Search for the cell housing the specified text and yield its (x, y) center coordinate. 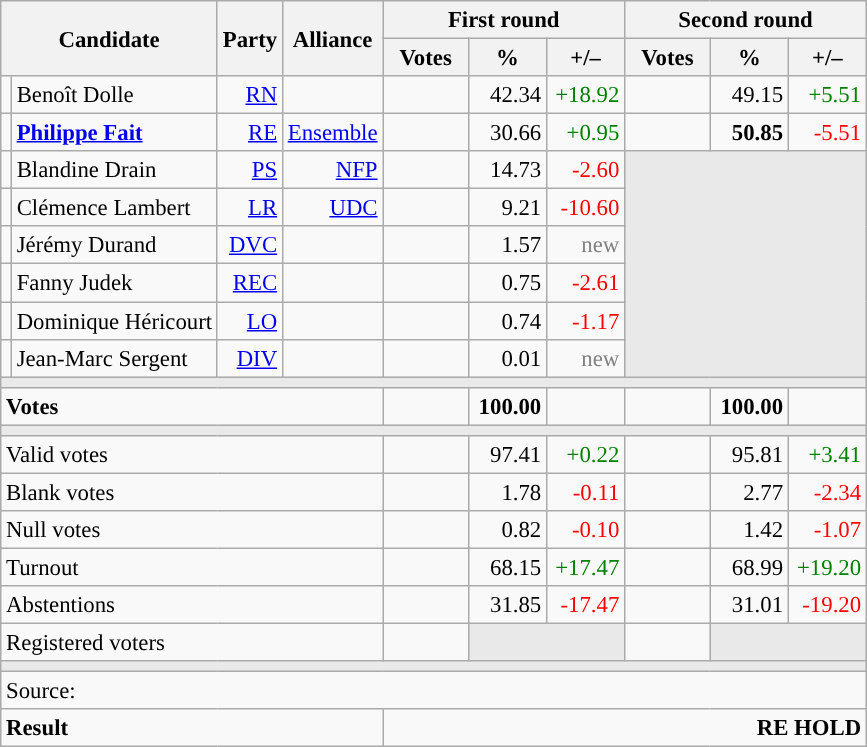
-5.51 (827, 133)
REC (250, 283)
49.15 (749, 95)
Blandine Drain (114, 170)
+18.92 (586, 95)
+3.41 (827, 455)
9.21 (507, 208)
UDC (332, 208)
Abstentions (192, 605)
-19.20 (827, 605)
Turnout (192, 567)
Candidate (110, 38)
42.34 (507, 95)
Ensemble (332, 133)
Fanny Judek (114, 283)
Jérémy Durand (114, 245)
0.75 (507, 283)
68.99 (749, 567)
0.74 (507, 321)
-1.17 (586, 321)
LO (250, 321)
RE (250, 133)
-1.07 (827, 530)
+5.51 (827, 95)
95.81 (749, 455)
Benoît Dolle (114, 95)
-0.10 (586, 530)
68.15 (507, 567)
2.77 (749, 492)
RE HOLD (625, 728)
+0.22 (586, 455)
Registered voters (192, 643)
-2.61 (586, 283)
-10.60 (586, 208)
Dominique Héricourt (114, 321)
Blank votes (192, 492)
+19.20 (827, 567)
-2.34 (827, 492)
-2.60 (586, 170)
-0.11 (586, 492)
NFP (332, 170)
Clémence Lambert (114, 208)
First round (504, 20)
PS (250, 170)
Valid votes (192, 455)
31.85 (507, 605)
Jean-Marc Sergent (114, 358)
31.01 (749, 605)
Alliance (332, 38)
Second round (746, 20)
RN (250, 95)
1.78 (507, 492)
0.82 (507, 530)
97.41 (507, 455)
-17.47 (586, 605)
30.66 (507, 133)
14.73 (507, 170)
DVC (250, 245)
1.42 (749, 530)
LR (250, 208)
0.01 (507, 358)
Party (250, 38)
Result (192, 728)
1.57 (507, 245)
DIV (250, 358)
Null votes (192, 530)
Philippe Fait (114, 133)
50.85 (749, 133)
+17.47 (586, 567)
Source: (434, 691)
+0.95 (586, 133)
